Extract the [X, Y] coordinate from the center of the cell holding the provided text.  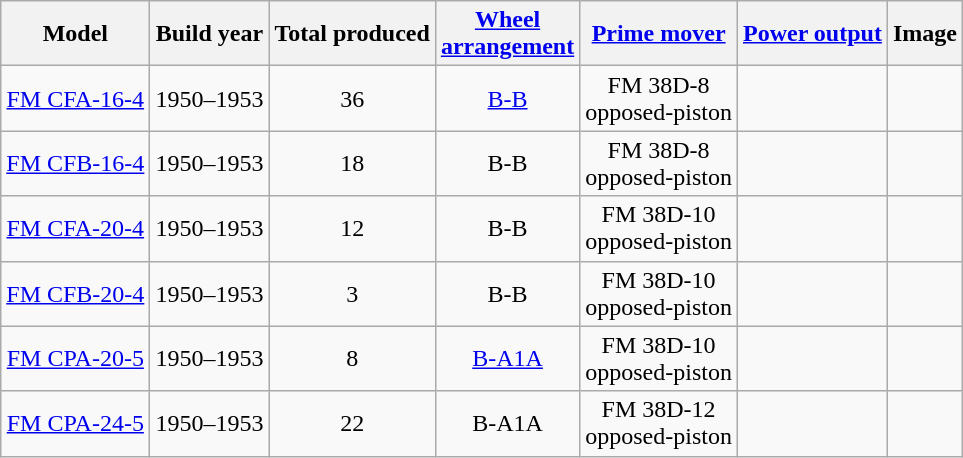
FM CPA-20-5 [76, 358]
Image [924, 34]
3 [352, 294]
FM CFB-16-4 [76, 164]
Model [76, 34]
Total produced [352, 34]
Build year [210, 34]
FM 38D-12opposed-piston [659, 424]
Power output [812, 34]
Prime mover [659, 34]
FM CFB-20-4 [76, 294]
18 [352, 164]
8 [352, 358]
12 [352, 228]
Wheelarrangement [507, 34]
36 [352, 98]
FM CFA-16-4 [76, 98]
FM CFA-20-4 [76, 228]
22 [352, 424]
FM CPA-24-5 [76, 424]
